For the text-containing cell, return its midpoint in [X, Y] coordinate format. 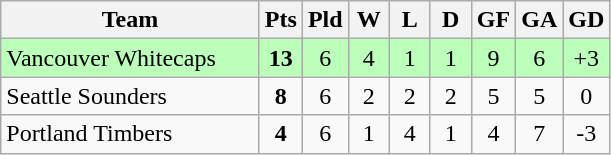
Seattle Sounders [130, 96]
0 [586, 96]
GF [493, 20]
13 [280, 58]
Pts [280, 20]
Team [130, 20]
-3 [586, 134]
Vancouver Whitecaps [130, 58]
Portland Timbers [130, 134]
9 [493, 58]
D [450, 20]
GD [586, 20]
GA [540, 20]
+3 [586, 58]
W [368, 20]
L [410, 20]
Pld [325, 20]
8 [280, 96]
7 [540, 134]
